Provide the (X, Y) coordinate of the cell's center where the given text is located.  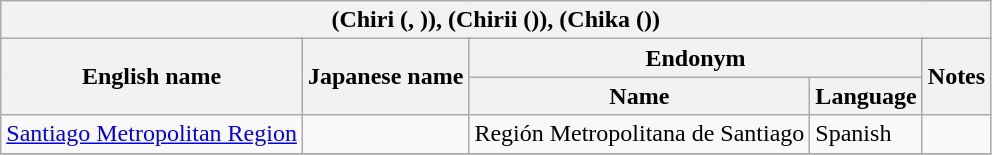
Spanish (866, 134)
(Chiri (, )), (Chirii ()), (Chika ()) (496, 20)
Japanese name (385, 77)
Name (640, 96)
Región Metropolitana de Santiago (640, 134)
Santiago Metropolitan Region (152, 134)
Notes (956, 77)
Language (866, 96)
English name (152, 77)
Endonym (696, 58)
